Determine the [x, y] coordinate at the center of the cell enclosing the given text.  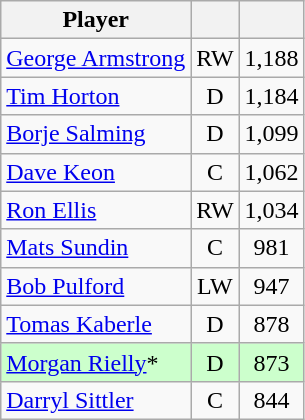
1,034 [272, 210]
1,188 [272, 58]
Tomas Kaberle [96, 324]
844 [272, 400]
George Armstrong [96, 58]
Darryl Sittler [96, 400]
1,184 [272, 96]
947 [272, 286]
Dave Keon [96, 172]
Mats Sundin [96, 248]
1,062 [272, 172]
Ron Ellis [96, 210]
Morgan Rielly* [96, 362]
Bob Pulford [96, 286]
LW [215, 286]
981 [272, 248]
Player [96, 20]
878 [272, 324]
Borje Salming [96, 134]
1,099 [272, 134]
Tim Horton [96, 96]
873 [272, 362]
